Return [X, Y] of the center of cell containing provided text 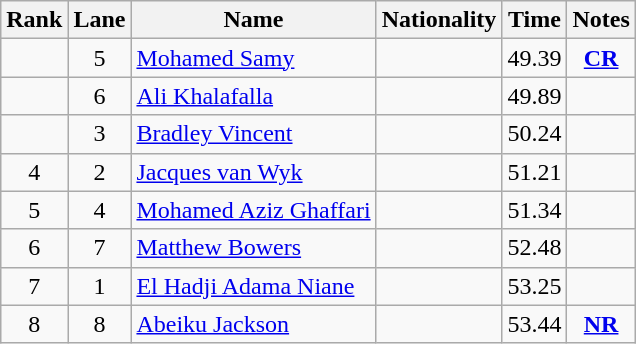
2 [100, 172]
Matthew Bowers [254, 248]
Bradley Vincent [254, 134]
Notes [601, 20]
53.25 [534, 286]
53.44 [534, 324]
Lane [100, 20]
49.39 [534, 58]
Mohamed Aziz Ghaffari [254, 210]
50.24 [534, 134]
3 [100, 134]
Nationality [439, 20]
49.89 [534, 96]
52.48 [534, 248]
Time [534, 20]
CR [601, 58]
Ali Khalafalla [254, 96]
Jacques van Wyk [254, 172]
51.21 [534, 172]
NR [601, 324]
Abeiku Jackson [254, 324]
51.34 [534, 210]
El Hadji Adama Niane [254, 286]
Rank [34, 20]
1 [100, 286]
Mohamed Samy [254, 58]
Name [254, 20]
